Return [x, y] of the center of cell containing provided text 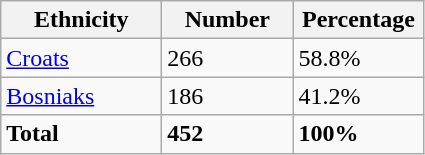
41.2% [358, 96]
Croats [82, 58]
Percentage [358, 20]
Bosniaks [82, 96]
186 [228, 96]
Number [228, 20]
58.8% [358, 58]
100% [358, 134]
452 [228, 134]
Ethnicity [82, 20]
Total [82, 134]
266 [228, 58]
